Capture the cell that displays the provided text and extract its (X, Y) central coordinate. 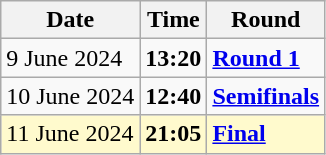
12:40 (174, 96)
Final (266, 134)
Date (70, 20)
Round (266, 20)
21:05 (174, 134)
Semifinals (266, 96)
Round 1 (266, 58)
10 June 2024 (70, 96)
11 June 2024 (70, 134)
9 June 2024 (70, 58)
13:20 (174, 58)
Time (174, 20)
